Identify which cell holds the provided text, then report its (X, Y) central coordinate. 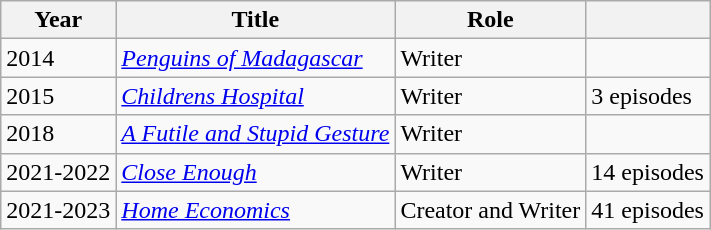
Penguins of Madagascar (256, 58)
2021-2023 (58, 210)
3 episodes (648, 96)
2018 (58, 134)
Childrens Hospital (256, 96)
2014 (58, 58)
14 episodes (648, 172)
Title (256, 20)
Role (490, 20)
2021-2022 (58, 172)
Creator and Writer (490, 210)
41 episodes (648, 210)
Home Economics (256, 210)
Close Enough (256, 172)
Year (58, 20)
A Futile and Stupid Gesture (256, 134)
2015 (58, 96)
